Extract the [X, Y] coordinate from the center of the cell holding the provided text.  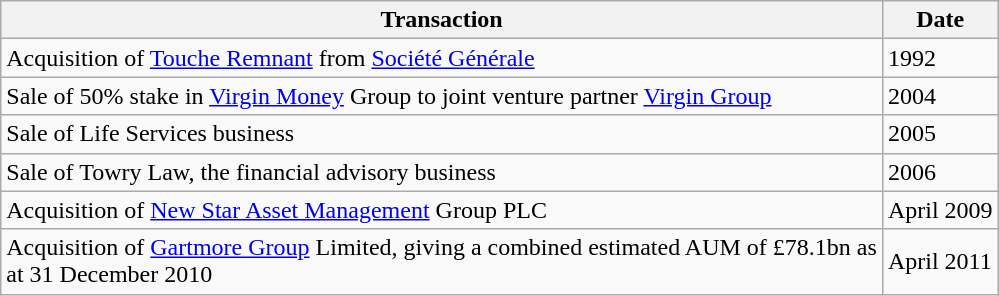
Date [940, 20]
Acquisition of New Star Asset Management Group PLC [442, 210]
April 2009 [940, 210]
Sale of 50% stake in Virgin Money Group to joint venture partner Virgin Group [442, 96]
1992 [940, 58]
2005 [940, 134]
Sale of Life Services business [442, 134]
2004 [940, 96]
Acquisition of Gartmore Group Limited, giving a combined estimated AUM of £78.1bn asat 31 December 2010 [442, 262]
Acquisition of Touche Remnant from Société Générale [442, 58]
Sale of Towry Law, the financial advisory business [442, 172]
2006 [940, 172]
Transaction [442, 20]
April 2011 [940, 262]
